From the cell containing the given text, extract its center point as [X, Y] coordinate. 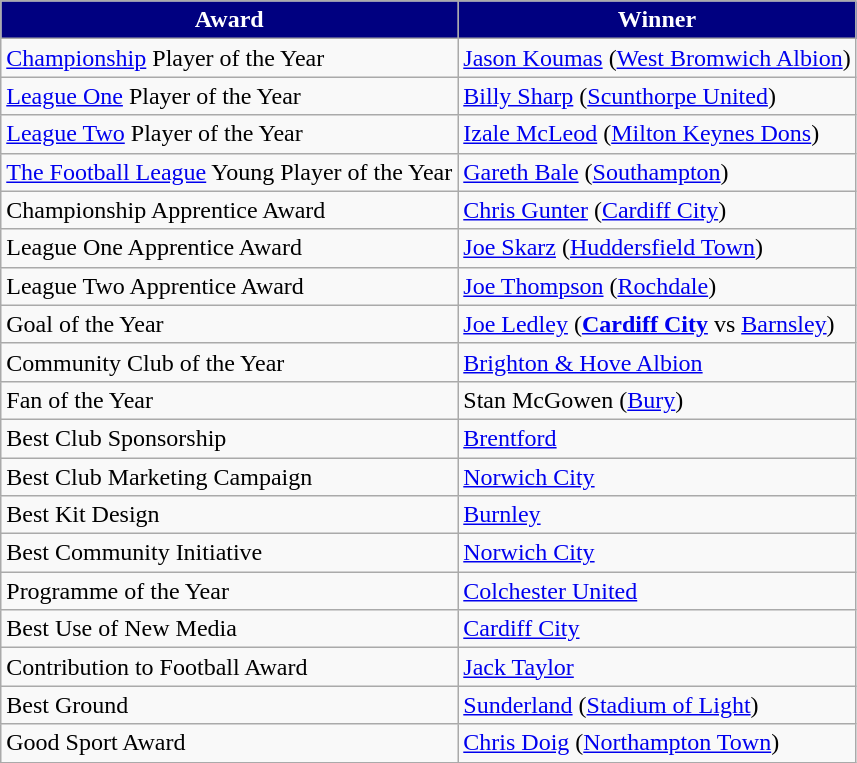
Burnley [657, 515]
Championship Apprentice Award [230, 210]
Community Club of the Year [230, 362]
Fan of the Year [230, 400]
Joe Skarz (Huddersfield Town) [657, 248]
Best Club Sponsorship [230, 438]
Chris Doig (Northampton Town) [657, 743]
Best Club Marketing Campaign [230, 477]
Stan McGowen (Bury) [657, 400]
Championship Player of the Year [230, 58]
Izale McLeod (Milton Keynes Dons) [657, 134]
Contribution to Football Award [230, 667]
Colchester United [657, 591]
Joe Thompson (Rochdale) [657, 286]
Jack Taylor [657, 667]
Gareth Bale (Southampton) [657, 172]
Billy Sharp (Scunthorpe United) [657, 96]
Best Ground [230, 705]
Goal of the Year [230, 324]
Award [230, 20]
Jason Koumas (West Bromwich Albion) [657, 58]
Best Kit Design [230, 515]
League One Apprentice Award [230, 248]
Good Sport Award [230, 743]
The Football League Young Player of the Year [230, 172]
Brentford [657, 438]
Best Community Initiative [230, 553]
Best Use of New Media [230, 629]
Cardiff City [657, 629]
Sunderland (Stadium of Light) [657, 705]
Joe Ledley (Cardiff City vs Barnsley) [657, 324]
League One Player of the Year [230, 96]
Chris Gunter (Cardiff City) [657, 210]
Brighton & Hove Albion [657, 362]
Winner [657, 20]
League Two Apprentice Award [230, 286]
League Two Player of the Year [230, 134]
Programme of the Year [230, 591]
